Scan for the cell matching the given text and deliver its (x, y) coordinate at center. 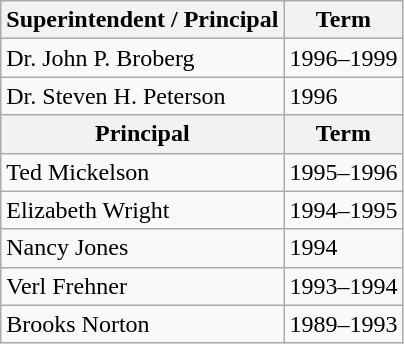
Dr. John P. Broberg (142, 58)
1996–1999 (344, 58)
Brooks Norton (142, 324)
1994–1995 (344, 210)
1996 (344, 96)
Superintendent / Principal (142, 20)
Dr. Steven H. Peterson (142, 96)
1993–1994 (344, 286)
1995–1996 (344, 172)
Verl Frehner (142, 286)
1994 (344, 248)
Nancy Jones (142, 248)
1989–1993 (344, 324)
Elizabeth Wright (142, 210)
Ted Mickelson (142, 172)
Principal (142, 134)
